For the text-containing cell, return its midpoint in [x, y] coordinate format. 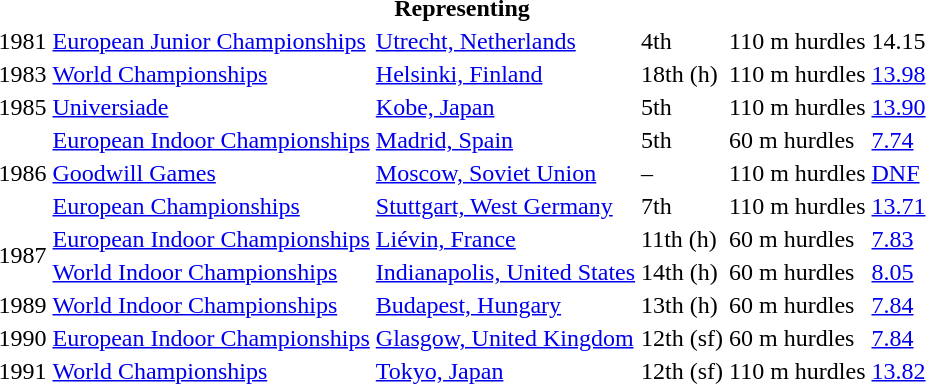
Glasgow, United Kingdom [505, 338]
Madrid, Spain [505, 140]
World Championships [211, 74]
12th (sf) [682, 338]
– [682, 173]
18th (h) [682, 74]
European Junior Championships [211, 41]
Universiade [211, 107]
Kobe, Japan [505, 107]
Moscow, Soviet Union [505, 173]
European Championships [211, 206]
4th [682, 41]
7th [682, 206]
Stuttgart, West Germany [505, 206]
11th (h) [682, 239]
Indianapolis, United States [505, 272]
14th (h) [682, 272]
Helsinki, Finland [505, 74]
Utrecht, Netherlands [505, 41]
Budapest, Hungary [505, 305]
Goodwill Games [211, 173]
Liévin, France [505, 239]
13th (h) [682, 305]
